From the cell containing the given text, extract its center point as [X, Y] coordinate. 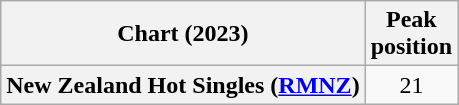
New Zealand Hot Singles (RMNZ) [183, 85]
21 [411, 85]
Peakposition [411, 34]
Chart (2023) [183, 34]
